Find where the given text appears and provide that cell's center as (X, Y) coordinate. 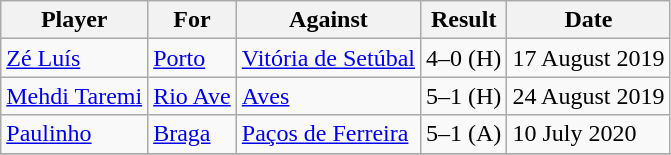
5–1 (H) (464, 96)
For (192, 20)
Against (328, 20)
Braga (192, 134)
Paulinho (74, 134)
Paços de Ferreira (328, 134)
Porto (192, 58)
24 August 2019 (588, 96)
Zé Luís (74, 58)
Vitória de Setúbal (328, 58)
Rio Ave (192, 96)
Player (74, 20)
4–0 (H) (464, 58)
Date (588, 20)
17 August 2019 (588, 58)
5–1 (A) (464, 134)
Mehdi Taremi (74, 96)
10 July 2020 (588, 134)
Aves (328, 96)
Result (464, 20)
